Find where the given text appears and provide that cell's center as [x, y] coordinate. 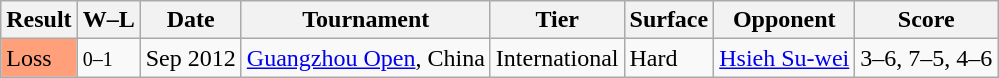
Hsieh Su-wei [784, 58]
Opponent [784, 20]
3–6, 7–5, 4–6 [926, 58]
Hard [669, 58]
Sep 2012 [190, 58]
0–1 [108, 58]
Surface [669, 20]
Date [190, 20]
W–L [108, 20]
Guangzhou Open, China [366, 58]
International [557, 58]
Tournament [366, 20]
Tier [557, 20]
Result [39, 20]
Score [926, 20]
Loss [39, 58]
